Scan for the cell matching the given text and deliver its [x, y] coordinate at center. 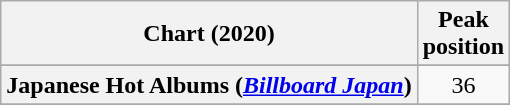
Peakposition [463, 34]
Japanese Hot Albums (Billboard Japan) [209, 85]
36 [463, 85]
Chart (2020) [209, 34]
